From the cell containing the given text, extract its center point as (x, y) coordinate. 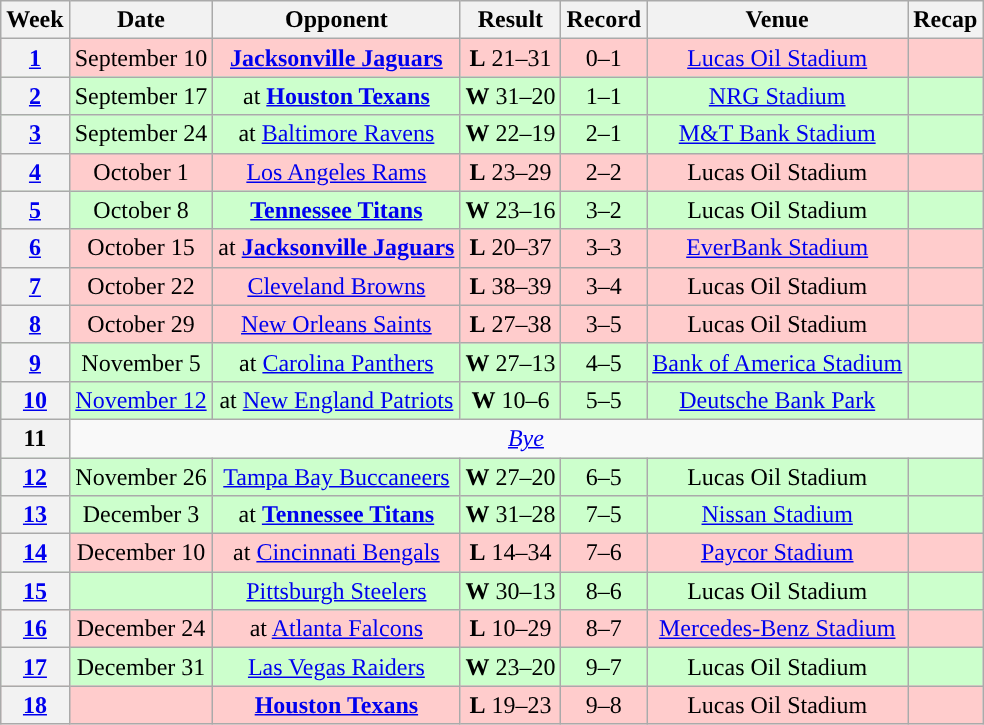
Bank of America Stadium (778, 362)
Week (35, 20)
14 (35, 553)
Bye (526, 438)
October 1 (141, 172)
Tennessee Titans (336, 210)
EverBank Stadium (778, 248)
at Carolina Panthers (336, 362)
W 31–28 (510, 515)
L 14–34 (510, 553)
November 5 (141, 362)
W 30–13 (510, 591)
W 27–13 (510, 362)
2–2 (604, 172)
2–1 (604, 134)
7–5 (604, 515)
L 10–29 (510, 629)
13 (35, 515)
at Atlanta Falcons (336, 629)
September 17 (141, 96)
Las Vegas Raiders (336, 667)
October 15 (141, 248)
8 (35, 324)
New Orleans Saints (336, 324)
November 12 (141, 400)
Result (510, 20)
Tampa Bay Buccaneers (336, 477)
7–6 (604, 553)
3–3 (604, 248)
December 3 (141, 515)
0–1 (604, 58)
Recap (946, 20)
at Cincinnati Bengals (336, 553)
NRG Stadium (778, 96)
3–2 (604, 210)
L 38–39 (510, 286)
L 19–23 (510, 705)
at Tennessee Titans (336, 515)
8–7 (604, 629)
9–7 (604, 667)
Venue (778, 20)
5 (35, 210)
9 (35, 362)
6–5 (604, 477)
7 (35, 286)
Deutsche Bank Park (778, 400)
December 24 (141, 629)
L 21–31 (510, 58)
6 (35, 248)
September 10 (141, 58)
October 8 (141, 210)
September 24 (141, 134)
5–5 (604, 400)
December 10 (141, 553)
3 (35, 134)
October 29 (141, 324)
L 27–38 (510, 324)
October 22 (141, 286)
15 (35, 591)
Cleveland Browns (336, 286)
Los Angeles Rams (336, 172)
at Houston Texans (336, 96)
L 20–37 (510, 248)
at New England Patriots (336, 400)
3–4 (604, 286)
W 31–20 (510, 96)
at Jacksonville Jaguars (336, 248)
Mercedes-Benz Stadium (778, 629)
3–5 (604, 324)
1 (35, 58)
8–6 (604, 591)
18 (35, 705)
Paycor Stadium (778, 553)
12 (35, 477)
Date (141, 20)
4 (35, 172)
Pittsburgh Steelers (336, 591)
November 26 (141, 477)
4–5 (604, 362)
W 10–6 (510, 400)
W 27–20 (510, 477)
11 (35, 438)
Nissan Stadium (778, 515)
M&T Bank Stadium (778, 134)
W 23–16 (510, 210)
L 23–29 (510, 172)
Record (604, 20)
December 31 (141, 667)
Opponent (336, 20)
W 23–20 (510, 667)
17 (35, 667)
1–1 (604, 96)
16 (35, 629)
at Baltimore Ravens (336, 134)
Houston Texans (336, 705)
W 22–19 (510, 134)
9–8 (604, 705)
10 (35, 400)
2 (35, 96)
Jacksonville Jaguars (336, 58)
